Search for the cell housing the specified text and yield its (x, y) center coordinate. 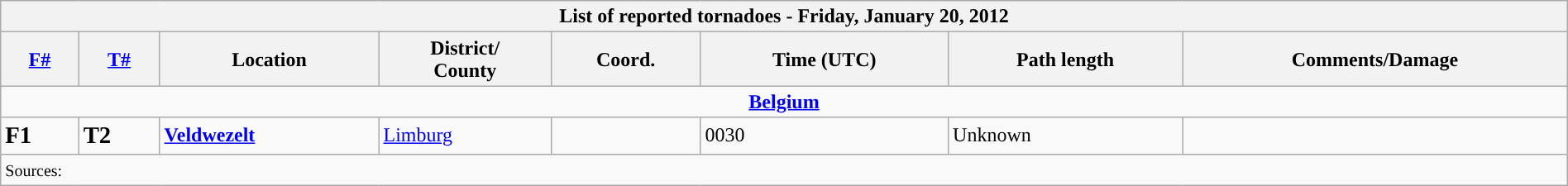
Path length (1065, 60)
F# (40, 60)
Unknown (1065, 136)
Sources: (784, 169)
Veldwezelt (270, 136)
Belgium (784, 102)
F1 (40, 136)
T2 (119, 136)
Coord. (625, 60)
T# (119, 60)
List of reported tornadoes - Friday, January 20, 2012 (784, 17)
District/County (465, 60)
0030 (825, 136)
Time (UTC) (825, 60)
Location (270, 60)
Comments/Damage (1375, 60)
Limburg (465, 136)
